Scan for the cell matching the given text and deliver its [x, y] coordinate at center. 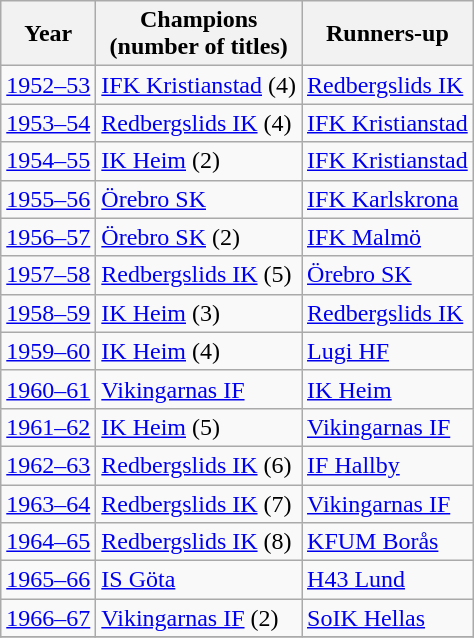
IK Heim [388, 389]
IK Heim (2) [199, 161]
IK Heim (4) [199, 351]
1965–66 [48, 580]
1966–67 [48, 618]
1961–62 [48, 427]
1958–59 [48, 313]
1955–56 [48, 199]
1956–57 [48, 237]
1960–61 [48, 389]
1953–54 [48, 123]
1952–53 [48, 85]
1959–60 [48, 351]
H43 Lund [388, 580]
Redbergslids IK (5) [199, 275]
IFK Karlskrona [388, 199]
IFK Malmö [388, 237]
IS Göta [199, 580]
IK Heim (3) [199, 313]
Redbergslids IK (8) [199, 542]
IFK Kristianstad (4) [199, 85]
Örebro SK (2) [199, 237]
1962–63 [48, 465]
Vikingarnas IF (2) [199, 618]
Redbergslids IK (4) [199, 123]
1954–55 [48, 161]
Year [48, 34]
IF Hallby [388, 465]
1957–58 [48, 275]
Runners-up [388, 34]
Redbergslids IK (6) [199, 465]
Lugi HF [388, 351]
KFUM Borås [388, 542]
Redbergslids IK (7) [199, 503]
1964–65 [48, 542]
1963–64 [48, 503]
SoIK Hellas [388, 618]
Champions(number of titles) [199, 34]
IK Heim (5) [199, 427]
